Determine the (x, y) coordinate at the center of the cell enclosing the given text.  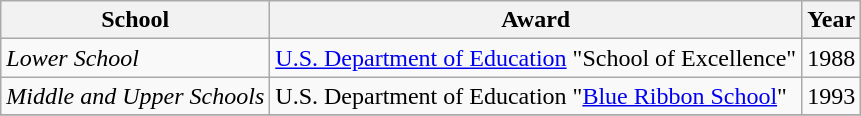
Lower School (136, 58)
1993 (832, 96)
School (136, 20)
U.S. Department of Education "Blue Ribbon School" (536, 96)
Year (832, 20)
Award (536, 20)
Middle and Upper Schools (136, 96)
U.S. Department of Education "School of Excellence" (536, 58)
1988 (832, 58)
